Identify which cell holds the provided text, then report its (x, y) central coordinate. 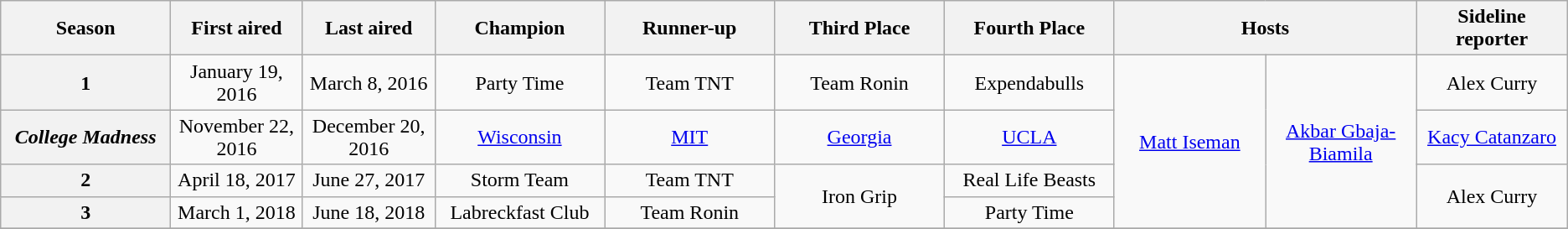
Fourth Place (1029, 29)
March 1, 2018 (237, 212)
November 22, 2016 (237, 138)
March 8, 2016 (369, 82)
January 19, 2016 (237, 82)
Last aired (369, 29)
June 27, 2017 (369, 180)
UCLA (1029, 138)
December 20, 2016 (369, 138)
Season (85, 29)
Storm Team (519, 180)
Wisconsin (519, 138)
Labreckfast Club (519, 212)
Akbar Gbaja-Biamila (1341, 142)
1 (85, 82)
3 (85, 212)
First aired (237, 29)
Hosts (1265, 29)
Real Life Beasts (1029, 180)
College Madness (85, 138)
June 18, 2018 (369, 212)
Iron Grip (859, 196)
Kacy Catanzaro (1492, 138)
April 18, 2017 (237, 180)
Runner-up (690, 29)
MIT (690, 138)
Georgia (859, 138)
Expendabulls (1029, 82)
2 (85, 180)
Champion (519, 29)
Third Place (859, 29)
Matt Iseman (1189, 142)
Sideline reporter (1492, 29)
